Search for the cell housing the specified text and yield its [X, Y] center coordinate. 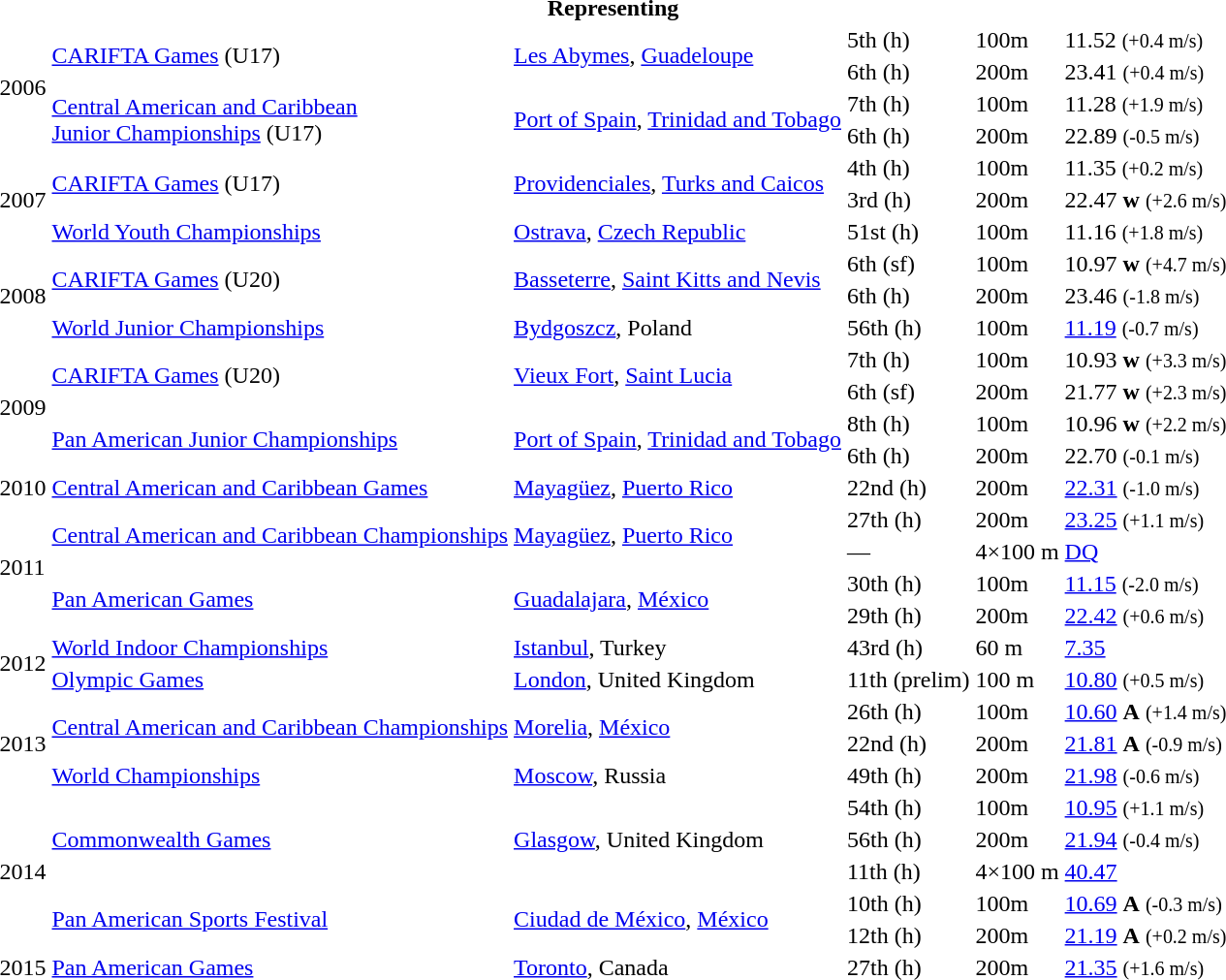
Pan American Sports Festival [280, 919]
11th (h) [907, 871]
— [907, 552]
11th (prelim) [907, 680]
27th (h) [907, 520]
Pan American Junior Championships [280, 440]
Pan American Games [280, 599]
49th (h) [907, 775]
5th (h) [907, 40]
29th (h) [907, 616]
Ostrava, Czech Republic [678, 232]
Morelia, México [678, 727]
Istanbul, Turkey [678, 648]
10th (h) [907, 903]
12th (h) [907, 935]
Les Abymes, Guadeloupe [678, 56]
30th (h) [907, 584]
54th (h) [907, 807]
Glasgow, United Kingdom [678, 839]
Providenciales, Turks and Caicos [678, 184]
Bydgoszcz, Poland [678, 328]
Central American and CaribbeanJunior Championships (U17) [280, 120]
Guadalajara, México [678, 599]
London, United Kingdom [678, 680]
Ciudad de México, México [678, 919]
4th (h) [907, 168]
World Youth Championships [280, 232]
Vieux Fort, Saint Lucia [678, 376]
8th (h) [907, 424]
Moscow, Russia [678, 775]
Central American and Caribbean Games [280, 488]
Commonwealth Games [280, 839]
100 m [1018, 680]
43rd (h) [907, 648]
World Junior Championships [280, 328]
3rd (h) [907, 200]
World Indoor Championships [280, 648]
26th (h) [907, 711]
51st (h) [907, 232]
60 m [1018, 648]
World Championships [280, 775]
Basseterre, Saint Kitts and Nevis [678, 279]
Olympic Games [280, 680]
